Output the (x, y) coordinate of the center of the cell containing the given text.  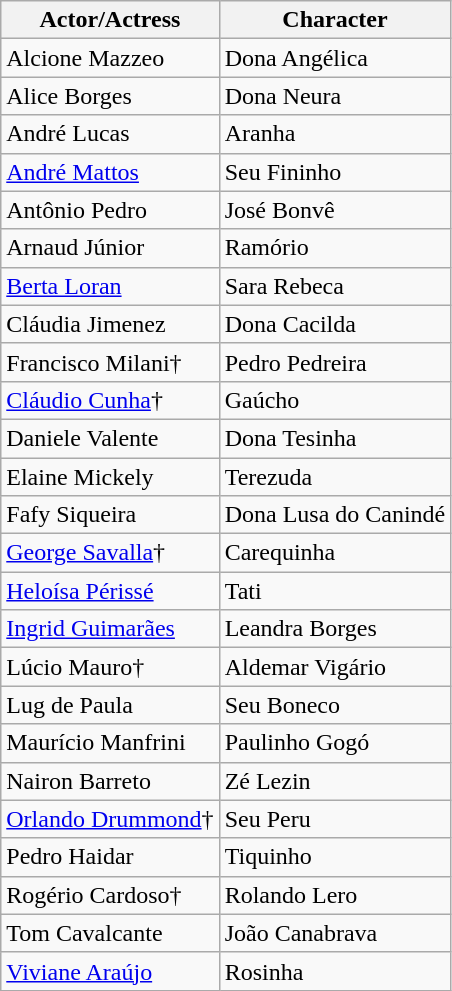
Rolando Lero (335, 895)
George Savalla† (110, 553)
Sara Rebeca (335, 286)
Dona Neura (335, 96)
Rosinha (335, 971)
Rogério Cardoso† (110, 895)
Heloísa Périssé (110, 591)
José Bonvê (335, 210)
André Lucas (110, 134)
Dona Cacilda (335, 324)
Maurício Manfrini (110, 743)
Leandra Borges (335, 629)
Lug de Paula (110, 705)
Berta Loran (110, 286)
Tiquinho (335, 857)
Fafy Siqueira (110, 515)
Gaúcho (335, 400)
Ramório (335, 248)
Seu Boneco (335, 705)
Actor/Actress (110, 20)
Aranha (335, 134)
Terezuda (335, 477)
Aldemar Vigário (335, 667)
Arnaud Júnior (110, 248)
Paulinho Gogó (335, 743)
Zé Lezin (335, 781)
Character (335, 20)
Carequinha (335, 553)
Lúcio Mauro† (110, 667)
Seu Peru (335, 819)
Viviane Araújo (110, 971)
Cláudio Cunha† (110, 400)
Dona Angélica (335, 58)
Ingrid Guimarães (110, 629)
Orlando Drummond† (110, 819)
Elaine Mickely (110, 477)
Tati (335, 591)
Nairon Barreto (110, 781)
Cláudia Jimenez (110, 324)
Seu Fininho (335, 172)
Tom Cavalcante (110, 933)
João Canabrava (335, 933)
Daniele Valente (110, 438)
Dona Lusa do Canindé (335, 515)
Alcione Mazzeo (110, 58)
Alice Borges (110, 96)
Francisco Milani† (110, 362)
André Mattos (110, 172)
Antônio Pedro (110, 210)
Pedro Pedreira (335, 362)
Pedro Haidar (110, 857)
Dona Tesinha (335, 438)
